Output the [X, Y] coordinate of the center of the cell containing the given text.  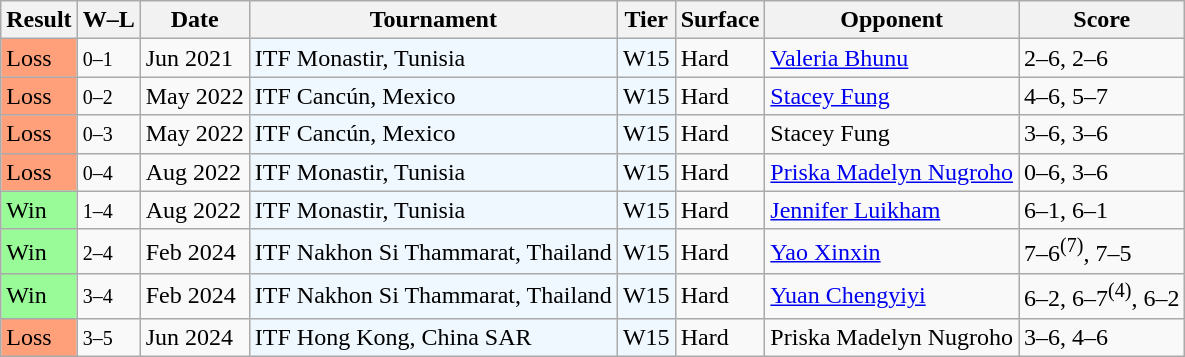
Score [1102, 20]
W–L [108, 20]
3–5 [108, 337]
Opponent [892, 20]
ITF Hong Kong, China SAR [433, 337]
2–4 [108, 252]
7–6(7), 7–5 [1102, 252]
Jennifer Luikham [892, 210]
3–6, 3–6 [1102, 134]
0–4 [108, 172]
6–1, 6–1 [1102, 210]
4–6, 5–7 [1102, 96]
6–2, 6–7(4), 6–2 [1102, 296]
Surface [720, 20]
0–2 [108, 96]
Date [194, 20]
1–4 [108, 210]
0–6, 3–6 [1102, 172]
Tournament [433, 20]
Jun 2024 [194, 337]
3–4 [108, 296]
Valeria Bhunu [892, 58]
0–3 [108, 134]
3–6, 4–6 [1102, 337]
Yao Xinxin [892, 252]
Result [39, 20]
0–1 [108, 58]
Yuan Chengyiyi [892, 296]
Jun 2021 [194, 58]
Tier [646, 20]
2–6, 2–6 [1102, 58]
